Output the (x, y) coordinate of the center of the cell containing the given text.  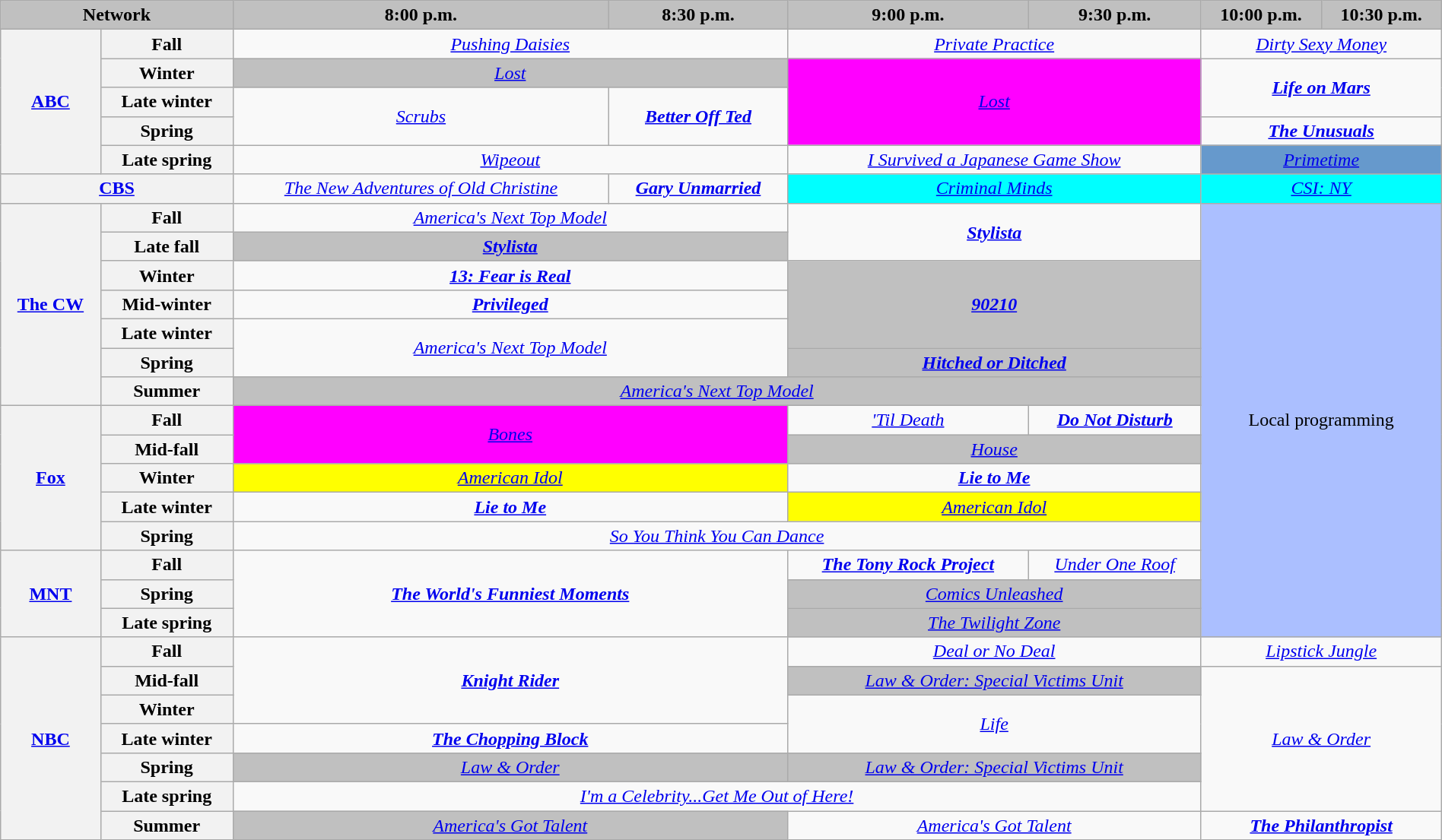
Deal or No Deal (994, 651)
Knight Rider (510, 680)
13: Fear is Real (510, 275)
MNT (50, 594)
9:00 p.m. (908, 15)
Gary Unmarried (698, 189)
Bones (510, 435)
Do Not Disturb (1115, 420)
Criminal Minds (994, 189)
Local programming (1321, 420)
Hitched or Ditched (994, 363)
Better Off Ted (698, 116)
Primetime (1321, 160)
10:00 p.m. (1261, 15)
NBC (50, 738)
The Twilight Zone (994, 623)
Privileged (510, 304)
Comics Unleashed (994, 594)
The CW (50, 304)
House (994, 449)
Private Practice (994, 44)
Network (117, 15)
10:30 p.m. (1381, 15)
The Chopping Block (510, 738)
I'm a Celebrity...Get Me Out of Here! (716, 796)
Lipstick Jungle (1321, 651)
Wipeout (510, 160)
I Survived a Japanese Game Show (994, 160)
Under One Roof (1115, 565)
The New Adventures of Old Christine (421, 189)
The Tony Rock Project (908, 565)
CBS (117, 189)
Pushing Daisies (510, 44)
Mid-winter (167, 304)
Life (994, 724)
The Unusuals (1321, 131)
Late fall (167, 246)
8:00 p.m. (421, 15)
Dirty Sexy Money (1321, 44)
90210 (994, 304)
Scrubs (421, 116)
9:30 p.m. (1115, 15)
The World's Funniest Moments (510, 594)
ABC (50, 102)
CSI: NY (1321, 189)
Life on Mars (1321, 87)
The Philanthropist (1321, 825)
Fox (50, 478)
8:30 p.m. (698, 15)
'Til Death (908, 420)
So You Think You Can Dance (716, 536)
